Search for the cell housing the specified text and yield its [X, Y] center coordinate. 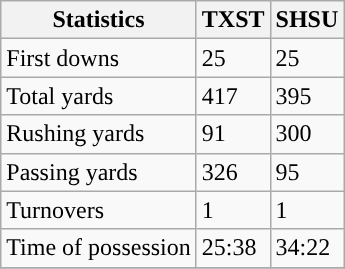
95 [307, 172]
34:22 [307, 248]
TXST [233, 20]
326 [233, 172]
Total yards [99, 96]
SHSU [307, 20]
395 [307, 96]
417 [233, 96]
First downs [99, 58]
Time of possession [99, 248]
300 [307, 134]
Passing yards [99, 172]
Turnovers [99, 210]
25:38 [233, 248]
91 [233, 134]
Statistics [99, 20]
Rushing yards [99, 134]
